Locate the cell with the specified text and output its [X, Y] center coordinate. 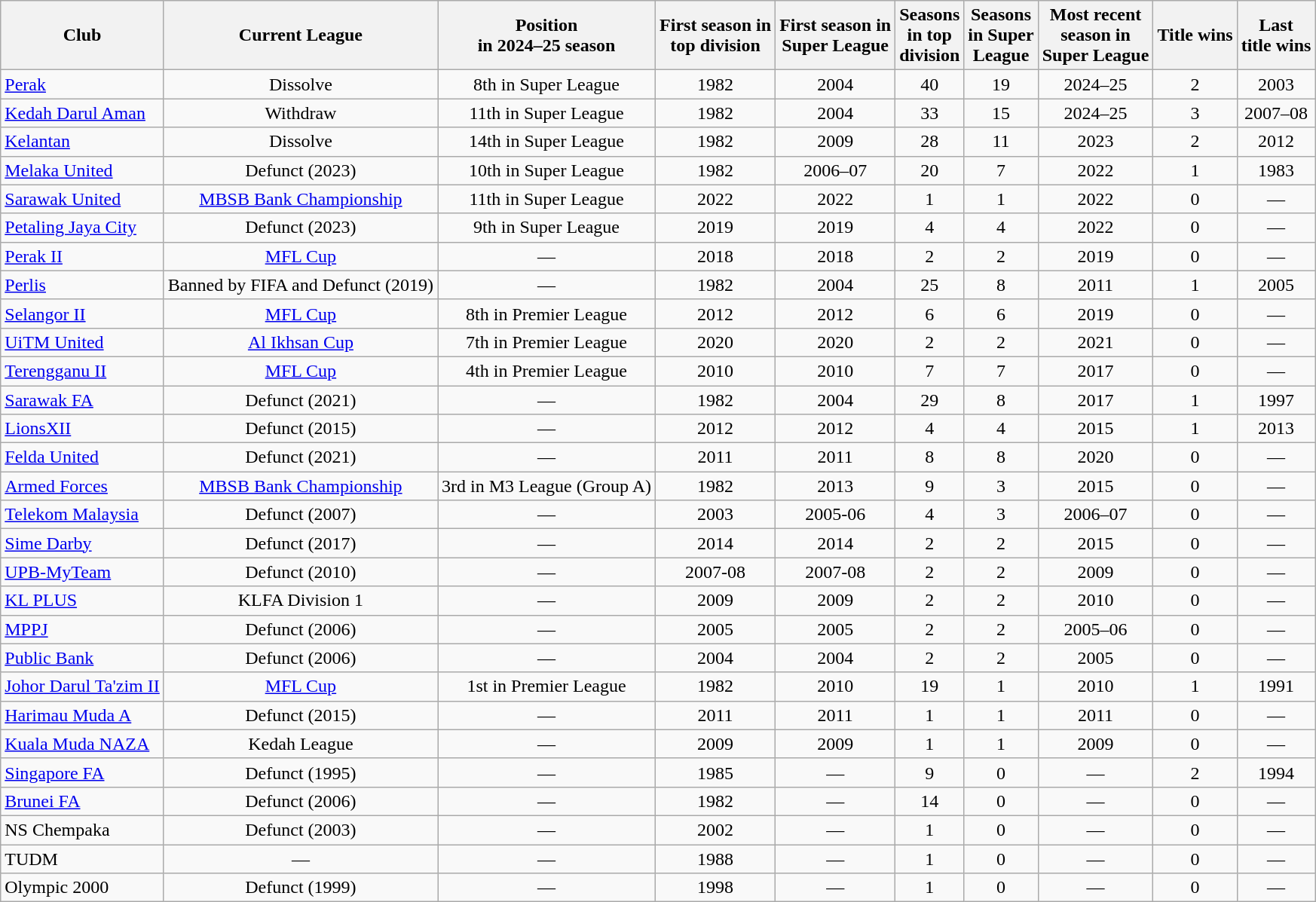
Withdraw [300, 113]
Perak [83, 84]
29 [930, 400]
TUDM [83, 858]
Kedah League [300, 744]
2007–08 [1276, 113]
Sarawak United [83, 199]
1988 [716, 858]
11 [1001, 142]
UPB-MyTeam [83, 572]
Title wins [1195, 35]
Public Bank [83, 658]
Seasonsin Super League [1001, 35]
8th in Super League [547, 84]
Banned by FIFA and Defunct (2019) [300, 285]
15 [1001, 113]
Defunct (1999) [300, 888]
Al Ikhsan Cup [300, 342]
First season inSuper League [835, 35]
Olympic 2000 [83, 888]
Felda United [83, 457]
Terengganu II [83, 371]
UiTM United [83, 342]
1st in Premier League [547, 686]
7th in Premier League [547, 342]
2002 [716, 830]
25 [930, 285]
Defunct (2003) [300, 830]
Most recentseason inSuper League [1096, 35]
1983 [1276, 170]
Defunct (2010) [300, 572]
3rd in M3 League (Group A) [547, 486]
Defunct (2017) [300, 543]
1991 [1276, 686]
Kelantan [83, 142]
Harimau Muda A [83, 715]
2005-06 [835, 515]
Sime Darby [83, 543]
Perlis [83, 285]
20 [930, 170]
First season intop division [716, 35]
Telekom Malaysia [83, 515]
Seasonsin top division [930, 35]
2005–06 [1096, 629]
1985 [716, 772]
Current League [300, 35]
Melaka United [83, 170]
Defunct (1995) [300, 772]
33 [930, 113]
14th in Super League [547, 142]
1997 [1276, 400]
Petaling Jaya City [83, 228]
1998 [716, 888]
28 [930, 142]
Positionin 2024–25 season [547, 35]
Brunei FA [83, 801]
Sarawak FA [83, 400]
10th in Super League [547, 170]
Selangor II [83, 313]
KLFA Division 1 [300, 601]
KL PLUS [83, 601]
Kuala Muda NAZA [83, 744]
2021 [1096, 342]
4th in Premier League [547, 371]
Johor Darul Ta'zim II [83, 686]
MPPJ [83, 629]
Last title wins [1276, 35]
1994 [1276, 772]
8th in Premier League [547, 313]
Kedah Darul Aman [83, 113]
Armed Forces [83, 486]
LionsXII [83, 429]
9th in Super League [547, 228]
Club [83, 35]
40 [930, 84]
Defunct (2007) [300, 515]
Singapore FA [83, 772]
Perak II [83, 256]
NS Chempaka [83, 830]
2023 [1096, 142]
14 [930, 801]
